Extract the (X, Y) coordinate from the center of the cell holding the provided text.  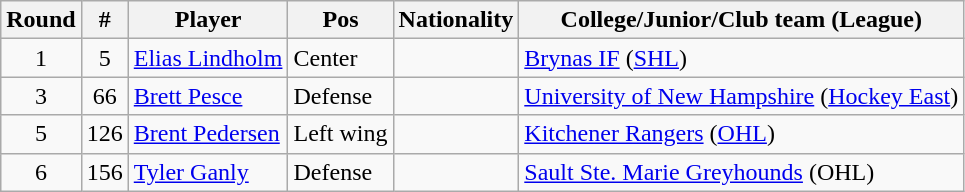
126 (104, 134)
Nationality (456, 20)
Brent Pedersen (208, 134)
Round (41, 20)
Player (208, 20)
Center (340, 58)
Elias Lindholm (208, 58)
Sault Ste. Marie Greyhounds (OHL) (742, 172)
3 (41, 96)
66 (104, 96)
6 (41, 172)
Pos (340, 20)
College/Junior/Club team (League) (742, 20)
Left wing (340, 134)
University of New Hampshire (Hockey East) (742, 96)
Kitchener Rangers (OHL) (742, 134)
Brynas IF (SHL) (742, 58)
1 (41, 58)
# (104, 20)
156 (104, 172)
Tyler Ganly (208, 172)
Brett Pesce (208, 96)
